Extract the (X, Y) coordinate from the center of the cell holding the provided text.  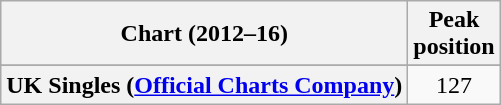
Peakposition (454, 34)
127 (454, 85)
Chart (2012–16) (204, 34)
UK Singles (Official Charts Company) (204, 85)
